For the text-containing cell, return its midpoint in [x, y] coordinate format. 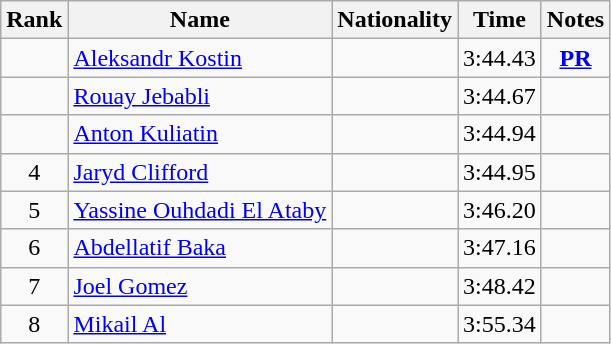
4 [34, 172]
Joel Gomez [200, 286]
Nationality [395, 20]
Name [200, 20]
5 [34, 210]
Rouay Jebabli [200, 96]
Anton Kuliatin [200, 134]
Time [500, 20]
3:46.20 [500, 210]
Abdellatif Baka [200, 248]
3:44.43 [500, 58]
Notes [575, 20]
3:47.16 [500, 248]
3:48.42 [500, 286]
PR [575, 58]
Aleksandr Kostin [200, 58]
Rank [34, 20]
6 [34, 248]
7 [34, 286]
3:44.94 [500, 134]
8 [34, 324]
3:55.34 [500, 324]
Yassine Ouhdadi El Ataby [200, 210]
3:44.67 [500, 96]
Mikail Al [200, 324]
3:44.95 [500, 172]
Jaryd Clifford [200, 172]
